Return [X, Y] of the center of cell containing provided text 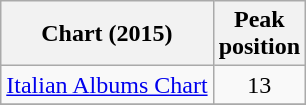
13 [259, 85]
Italian Albums Chart [107, 85]
Chart (2015) [107, 34]
Peakposition [259, 34]
